Determine the [x, y] coordinate at the center of the cell enclosing the given text.  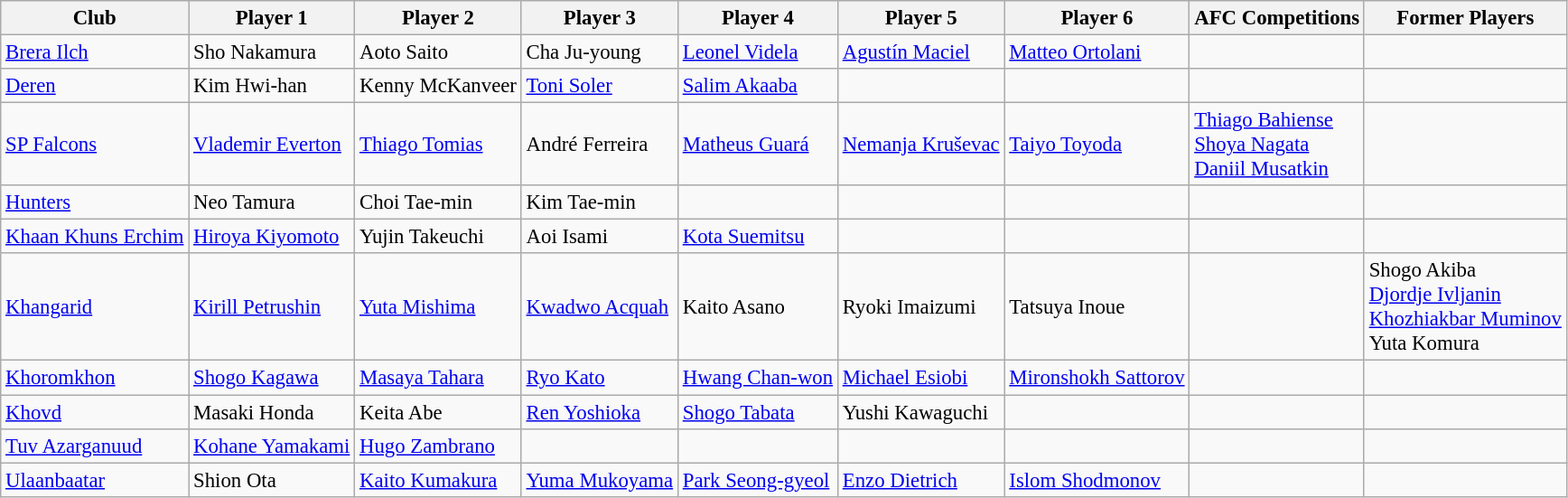
Deren [95, 86]
Kim Hwi-han [272, 86]
Hiroya Kiyomoto [272, 237]
AFC Competitions [1277, 18]
Choi Tae-min [439, 202]
Aoto Saito [439, 52]
Masaya Tahara [439, 378]
Hugo Zambrano [439, 446]
Kota Suemitsu [757, 237]
Khangarid [95, 307]
Toni Soler [600, 86]
Former Players [1465, 18]
Matteo Ortolani [1097, 52]
Yuta Mishima [439, 307]
Player 1 [272, 18]
Thiago Bahiense Shoya Nagata Daniil Musatkin [1277, 145]
Nemanja Kruševac [921, 145]
Yuma Mukoyama [600, 480]
Keita Abe [439, 412]
Agustín Maciel [921, 52]
Kwadwo Acquah [600, 307]
Leonel Videla [757, 52]
Matheus Guará [757, 145]
Thiago Tomias [439, 145]
Mironshokh Sattorov [1097, 378]
Shogo Kagawa [272, 378]
Shogo Akiba Djordje Ivljanin Khozhiakbar Muminov Yuta Komura [1465, 307]
Aoi Isami [600, 237]
Hwang Chan-won [757, 378]
Brera Ilch [95, 52]
Ulaanbaatar [95, 480]
Masaki Honda [272, 412]
Neo Tamura [272, 202]
Player 4 [757, 18]
Vlademir Everton [272, 145]
Kim Tae-min [600, 202]
Khoromkhon [95, 378]
Kenny McKanveer [439, 86]
Yujin Takeuchi [439, 237]
Ryo Kato [600, 378]
Salim Akaaba [757, 86]
Hunters [95, 202]
Player 6 [1097, 18]
Player 3 [600, 18]
Khovd [95, 412]
Kirill Petrushin [272, 307]
Yushi Kawaguchi [921, 412]
Kaito Asano [757, 307]
André Ferreira [600, 145]
Shogo Tabata [757, 412]
Michael Esiobi [921, 378]
SP Falcons [95, 145]
Khaan Khuns Erchim [95, 237]
Sho Nakamura [272, 52]
Player 5 [921, 18]
Shion Ota [272, 480]
Player 2 [439, 18]
Ren Yoshioka [600, 412]
Tatsuya Inoue [1097, 307]
Club [95, 18]
Kaito Kumakura [439, 480]
Taiyo Toyoda [1097, 145]
Park Seong-gyeol [757, 480]
Enzo Dietrich [921, 480]
Islom Shodmonov [1097, 480]
Tuv Azarganuud [95, 446]
Ryoki Imaizumi [921, 307]
Cha Ju-young [600, 52]
Kohane Yamakami [272, 446]
